Return (x, y) of the center of cell containing provided text 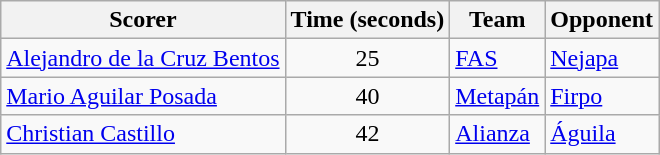
Metapán (498, 96)
Time (seconds) (368, 20)
Team (498, 20)
42 (368, 134)
40 (368, 96)
FAS (498, 58)
Alianza (498, 134)
Opponent (602, 20)
Christian Castillo (143, 134)
Águila (602, 134)
Mario Aguilar Posada (143, 96)
Alejandro de la Cruz Bentos (143, 58)
Scorer (143, 20)
25 (368, 58)
Nejapa (602, 58)
Firpo (602, 96)
